Find where the given text appears and provide that cell's center as (X, Y) coordinate. 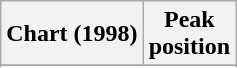
Peakposition (189, 34)
Chart (1998) (72, 34)
